Provide the (x, y) coordinate of the cell's center where the given text is located.  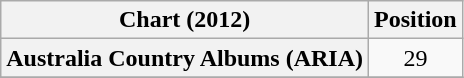
Chart (2012) (185, 20)
29 (416, 58)
Australia Country Albums (ARIA) (185, 58)
Position (416, 20)
